Detect which cell encompasses the target text, then output its [X, Y] center coordinate. 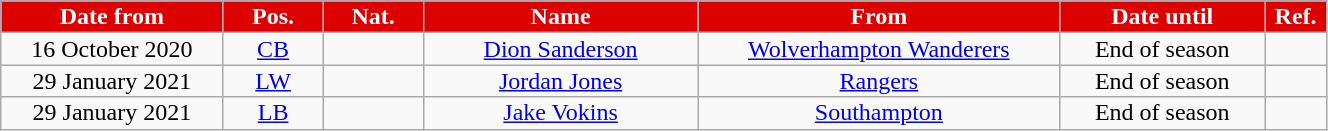
Nat. [373, 17]
Date until [1162, 17]
Southampton [879, 113]
Name [560, 17]
LB [273, 113]
16 October 2020 [112, 49]
CB [273, 49]
Wolverhampton Wanderers [879, 49]
Dion Sanderson [560, 49]
Rangers [879, 81]
From [879, 17]
Jake Vokins [560, 113]
Jordan Jones [560, 81]
Ref. [1296, 17]
LW [273, 81]
Pos. [273, 17]
Date from [112, 17]
